Return [X, Y] of the center of cell containing provided text 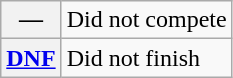
Did not finish [146, 58]
Did not compete [146, 20]
DNF [31, 58]
— [31, 20]
